Extract the [x, y] coordinate from the center of the cell holding the provided text.  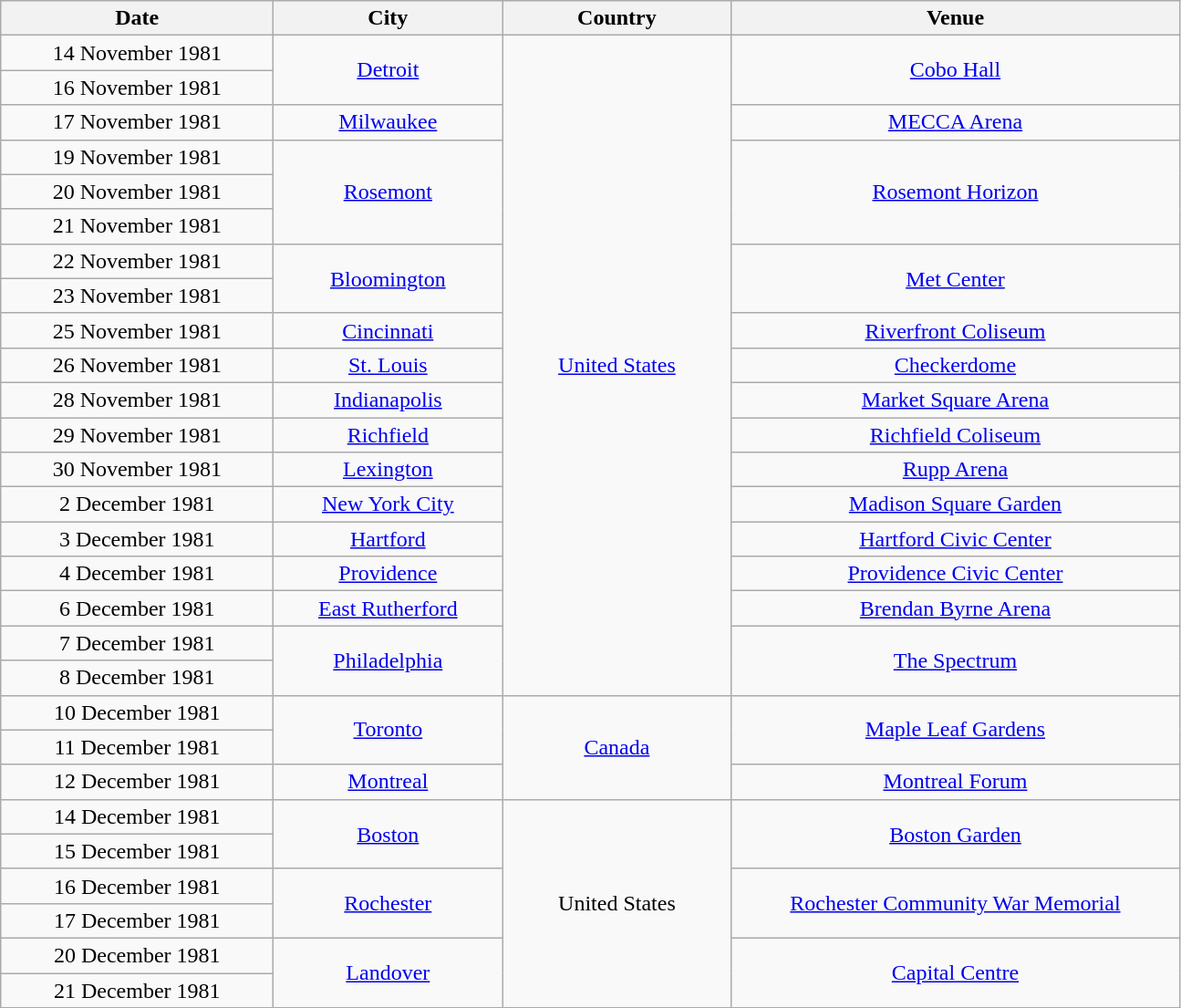
Rochester [388, 903]
19 November 1981 [137, 157]
Brendan Byrne Arena [956, 608]
3 December 1981 [137, 539]
Toronto [388, 730]
St. Louis [388, 365]
21 December 1981 [137, 990]
11 December 1981 [137, 747]
City [388, 18]
22 November 1981 [137, 261]
8 December 1981 [137, 678]
Providence Civic Center [956, 574]
Market Square Arena [956, 400]
26 November 1981 [137, 365]
30 November 1981 [137, 470]
New York City [388, 504]
Montreal [388, 782]
Providence [388, 574]
Hartford Civic Center [956, 539]
Landover [388, 972]
Country [616, 18]
Boston [388, 834]
Milwaukee [388, 122]
14 December 1981 [137, 816]
20 November 1981 [137, 192]
Canada [616, 747]
14 November 1981 [137, 53]
17 November 1981 [137, 122]
7 December 1981 [137, 643]
Met Center [956, 278]
23 November 1981 [137, 296]
Detroit [388, 70]
Richfield [388, 435]
16 November 1981 [137, 88]
10 December 1981 [137, 712]
Riverfront Coliseum [956, 330]
Montreal Forum [956, 782]
25 November 1981 [137, 330]
East Rutherford [388, 608]
Capital Centre [956, 972]
29 November 1981 [137, 435]
Rupp Arena [956, 470]
Checkerdome [956, 365]
Hartford [388, 539]
Rosemont [388, 192]
Cobo Hall [956, 70]
21 November 1981 [137, 226]
Maple Leaf Gardens [956, 730]
Madison Square Garden [956, 504]
Date [137, 18]
6 December 1981 [137, 608]
Philadelphia [388, 660]
Rochester Community War Memorial [956, 903]
Bloomington [388, 278]
28 November 1981 [137, 400]
4 December 1981 [137, 574]
Rosemont Horizon [956, 192]
Indianapolis [388, 400]
16 December 1981 [137, 886]
17 December 1981 [137, 920]
2 December 1981 [137, 504]
MECCA Arena [956, 122]
Lexington [388, 470]
Richfield Coliseum [956, 435]
The Spectrum [956, 660]
Boston Garden [956, 834]
15 December 1981 [137, 851]
Cincinnati [388, 330]
12 December 1981 [137, 782]
Venue [956, 18]
20 December 1981 [137, 955]
